Provide the [x, y] coordinate of the cell's center where the given text is located.  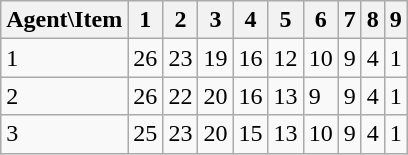
7 [350, 20]
22 [180, 96]
8 [372, 20]
6 [320, 20]
15 [250, 134]
Agent\Item [64, 20]
19 [216, 58]
25 [146, 134]
12 [286, 58]
5 [286, 20]
